Provide the [X, Y] coordinate of the cell's center where the given text is located.  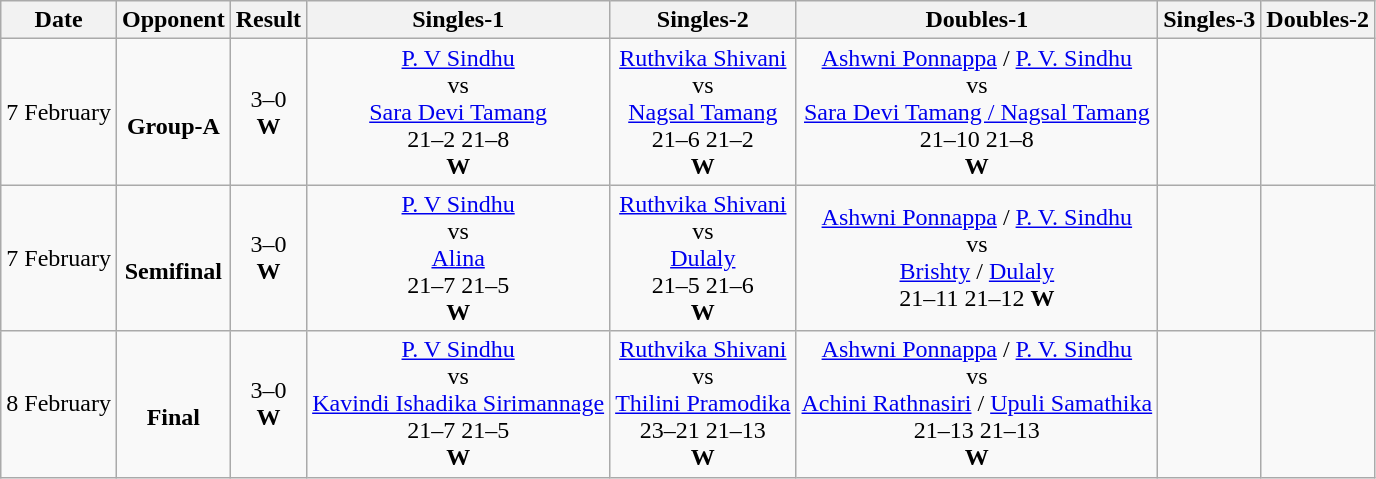
Group-A [173, 112]
Semifinal [173, 258]
P. V SindhuvsKavindi Ishadika Sirimannage21–7 21–5W [458, 404]
Final [173, 404]
P. V SindhuvsAlina21–7 21–5W [458, 258]
Result [268, 20]
Ashwni Ponnappa / P. V. SindhuvsAchini Rathnasiri / Upuli Samathika21–13 21–13W [977, 404]
Opponent [173, 20]
8 February [59, 404]
Doubles-2 [1318, 20]
Date [59, 20]
P. V SindhuvsSara Devi Tamang21–2 21–8W [458, 112]
Ashwni Ponnappa / P. V. SindhuvsBrishty / Dulaly21–11 21–12 W [977, 258]
Ruthvika ShivanivsDulaly21–5 21–6W [703, 258]
Ruthvika ShivanivsThilini Pramodika23–21 21–13W [703, 404]
Singles-1 [458, 20]
Singles-2 [703, 20]
Doubles-1 [977, 20]
Ashwni Ponnappa / P. V. SindhuvsSara Devi Tamang / Nagsal Tamang21–10 21–8W [977, 112]
Singles-3 [1210, 20]
Ruthvika ShivanivsNagsal Tamang21–6 21–2W [703, 112]
